Provide the [x, y] coordinate of the cell's center where the given text is located.  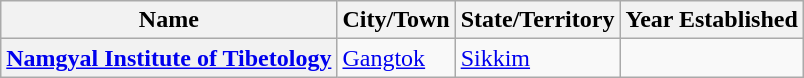
Name [169, 20]
Gangtok [396, 58]
Namgyal Institute of Tibetology [169, 58]
Year Established [712, 20]
State/Territory [538, 20]
City/Town [396, 20]
Sikkim [538, 58]
